Capture the cell that displays the provided text and extract its [x, y] central coordinate. 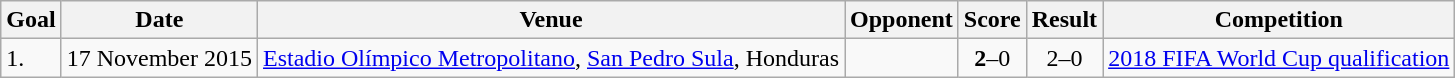
Opponent [902, 20]
Venue [552, 20]
Goal [31, 20]
Result [1064, 20]
2018 FIFA World Cup qualification [1279, 58]
Competition [1279, 20]
Estadio Olímpico Metropolitano, San Pedro Sula, Honduras [552, 58]
Score [992, 20]
17 November 2015 [159, 58]
Date [159, 20]
1. [31, 58]
